Provide the [X, Y] coordinate of the cell's center where the given text is located.  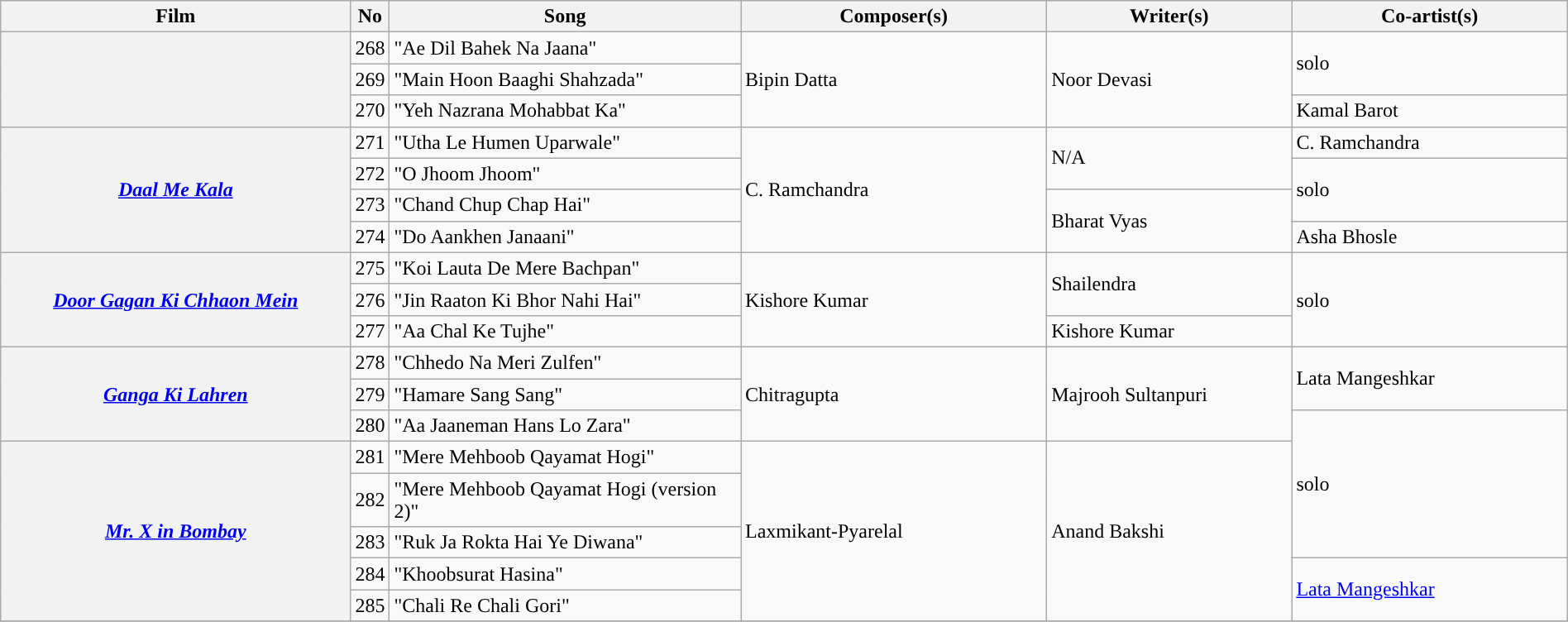
Noor Devasi [1169, 79]
"Main Hoon Baaghi Shahzada" [566, 79]
271 [370, 142]
"Chand Chup Chap Hai" [566, 205]
Chitragupta [894, 394]
268 [370, 48]
Mr. X in Bombay [175, 531]
"O Jhoom Jhoom" [566, 174]
Writer(s) [1169, 17]
273 [370, 205]
"Utha Le Humen Uparwale" [566, 142]
276 [370, 299]
269 [370, 79]
Kamal Barot [1429, 111]
N/A [1169, 158]
277 [370, 331]
"Hamare Sang Sang" [566, 395]
"Mere Mehboob Qayamat Hogi (version 2)" [566, 500]
"Do Aankhen Janaani" [566, 237]
Shailendra [1169, 284]
No [370, 17]
281 [370, 457]
270 [370, 111]
Co-artist(s) [1429, 17]
Composer(s) [894, 17]
Bharat Vyas [1169, 221]
284 [370, 574]
"Jin Raaton Ki Bhor Nahi Hai" [566, 299]
Anand Bakshi [1169, 531]
282 [370, 500]
285 [370, 605]
"Yeh Nazrana Mohabbat Ka" [566, 111]
Film [175, 17]
Daal Me Kala [175, 189]
"Aa Jaaneman Hans Lo Zara" [566, 426]
Door Gagan Ki Chhaon Mein [175, 299]
Song [566, 17]
272 [370, 174]
"Ae Dil Bahek Na Jaana" [566, 48]
278 [370, 362]
Majrooh Sultanpuri [1169, 394]
"Chhedo Na Meri Zulfen" [566, 362]
Asha Bhosle [1429, 237]
"Khoobsurat Hasina" [566, 574]
"Mere Mehboob Qayamat Hogi" [566, 457]
"Chali Re Chali Gori" [566, 605]
275 [370, 268]
279 [370, 395]
"Koi Lauta De Mere Bachpan" [566, 268]
283 [370, 543]
280 [370, 426]
Laxmikant-Pyarelal [894, 531]
"Ruk Ja Rokta Hai Ye Diwana" [566, 543]
274 [370, 237]
Bipin Datta [894, 79]
Ganga Ki Lahren [175, 394]
"Aa Chal Ke Tujhe" [566, 331]
